Provide the [X, Y] coordinate of the cell's center where the given text is located.  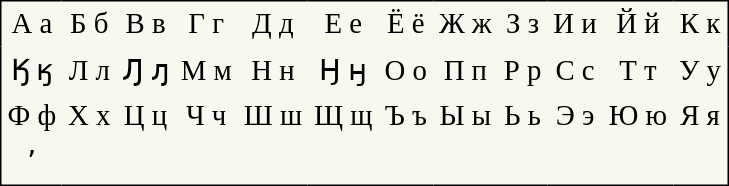
К к [700, 24]
Н н [273, 69]
Й й [638, 24]
Э э [574, 116]
Ж ж [466, 24]
С с [574, 69]
У у [700, 69]
Щ щ [343, 116]
П п [466, 69]
Ч ч [206, 116]
Ӄ ӄ [32, 69]
М м [206, 69]
Т т [638, 69]
Р р [523, 69]
Я я [700, 116]
О о [405, 69]
Х х [89, 116]
В в [145, 24]
Ы ы [466, 116]
Ԓ ԓ [145, 69]
Д д [273, 24]
Ц ц [145, 116]
Ь ь [523, 116]
И и [574, 24]
Ё ё [405, 24]
Б б [89, 24]
Ӈ ӈ [343, 69]
З з [523, 24]
А а [32, 24]
Ш ш [273, 116]
Л л [89, 69]
Ъ ъ [405, 116]
ʼ [32, 162]
Г г [206, 24]
Ю ю [638, 116]
Е е [343, 24]
Ф ф [32, 116]
